Search for the cell housing the specified text and yield its [x, y] center coordinate. 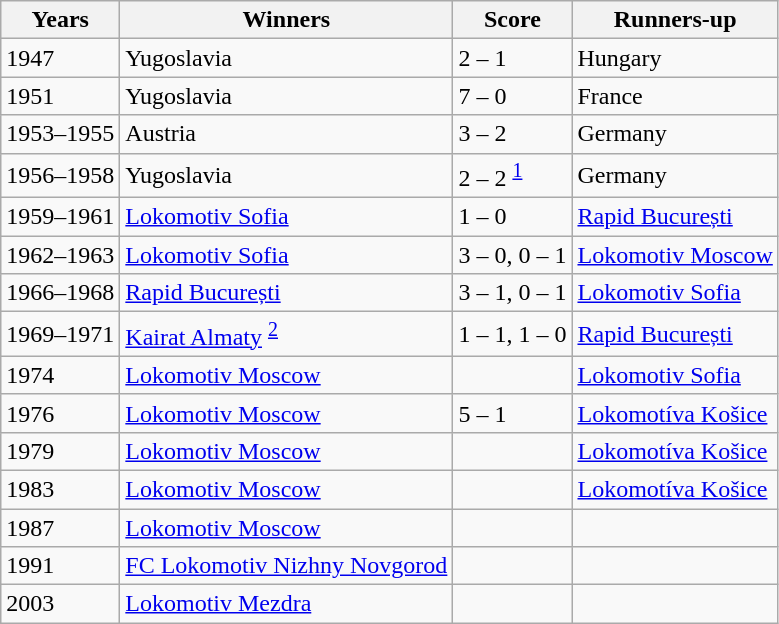
3 – 2 [512, 134]
1 – 0 [512, 217]
Austria [286, 134]
1953–1955 [60, 134]
1983 [60, 489]
2003 [60, 604]
1951 [60, 96]
1 – 1, 1 – 0 [512, 334]
Hungary [675, 58]
Kairat Almaty 2 [286, 334]
2 – 1 [512, 58]
2 – 2 1 [512, 176]
Lokomotiv Mezdra [286, 604]
France [675, 96]
Winners [286, 20]
1974 [60, 375]
1976 [60, 413]
1979 [60, 451]
1969–1971 [60, 334]
Runners-up [675, 20]
1947 [60, 58]
3 – 0, 0 – 1 [512, 255]
1987 [60, 528]
1959–1961 [60, 217]
1966–1968 [60, 293]
5 – 1 [512, 413]
3 – 1, 0 – 1 [512, 293]
Years [60, 20]
FC Lokomotiv Nizhny Novgorod [286, 566]
1962–1963 [60, 255]
1991 [60, 566]
1956–1958 [60, 176]
Score [512, 20]
7 – 0 [512, 96]
